Extract the [x, y] coordinate from the center of the cell holding the provided text.  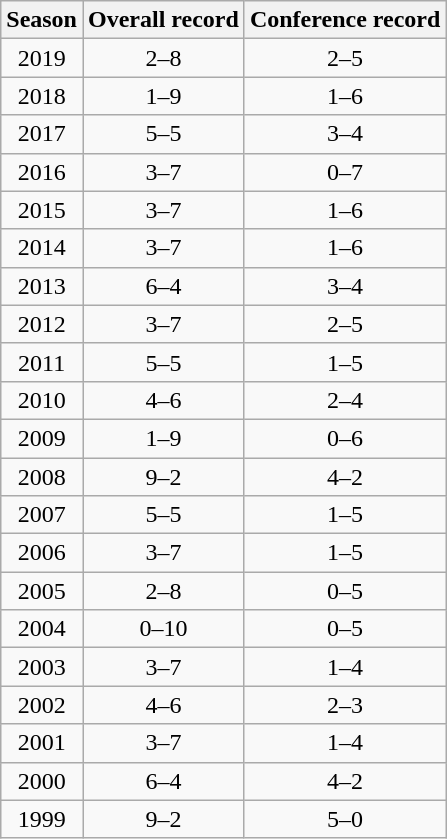
2006 [42, 553]
2017 [42, 134]
2000 [42, 781]
0–7 [344, 172]
2004 [42, 629]
2001 [42, 743]
Overall record [163, 20]
2003 [42, 667]
5–0 [344, 819]
2011 [42, 362]
2010 [42, 400]
Season [42, 20]
2015 [42, 210]
Conference record [344, 20]
2019 [42, 58]
2009 [42, 438]
2014 [42, 248]
2013 [42, 286]
2018 [42, 96]
2002 [42, 705]
2016 [42, 172]
1999 [42, 819]
2007 [42, 515]
2012 [42, 324]
0–10 [163, 629]
2008 [42, 477]
2–4 [344, 400]
0–6 [344, 438]
2005 [42, 591]
2–3 [344, 705]
